For the text-containing cell, return its midpoint in (x, y) coordinate format. 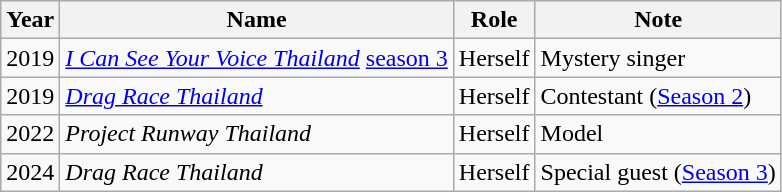
Note (658, 20)
I Can See Your Voice Thailand season 3 (256, 58)
Project Runway Thailand (256, 134)
Role (494, 20)
2024 (30, 172)
2022 (30, 134)
Contestant (Season 2) (658, 96)
Special guest (Season 3) (658, 172)
Name (256, 20)
Mystery singer (658, 58)
Model (658, 134)
Year (30, 20)
